From the cell containing the given text, extract its center point as [X, Y] coordinate. 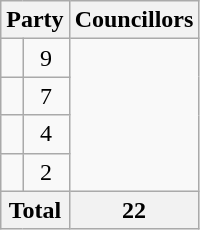
4 [46, 134]
2 [46, 172]
Party [35, 20]
Total [35, 210]
9 [46, 58]
22 [134, 210]
7 [46, 96]
Councillors [134, 20]
